Scan for the cell matching the given text and deliver its (X, Y) coordinate at center. 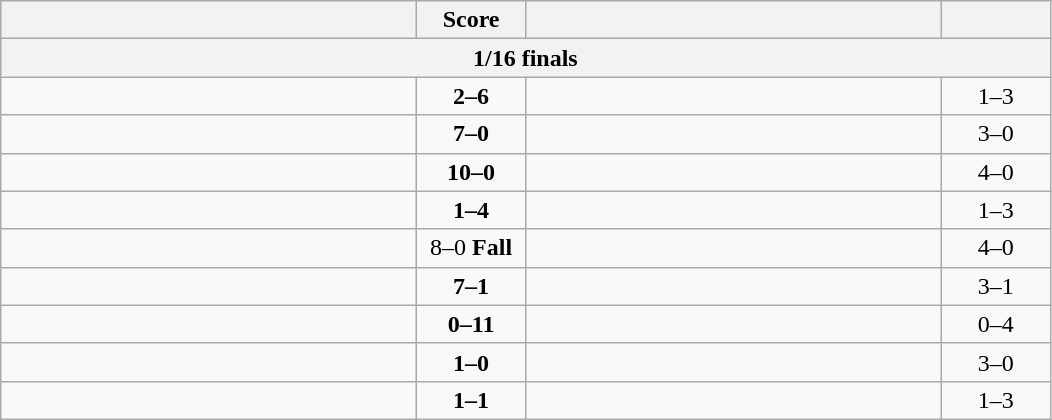
1/16 finals (526, 58)
Score (472, 20)
1–0 (472, 362)
2–6 (472, 96)
1–4 (472, 210)
0–11 (472, 324)
3–1 (996, 286)
1–1 (472, 400)
0–4 (996, 324)
8–0 Fall (472, 248)
10–0 (472, 172)
7–0 (472, 134)
7–1 (472, 286)
